Locate the cell with the specified text and output its [x, y] center coordinate. 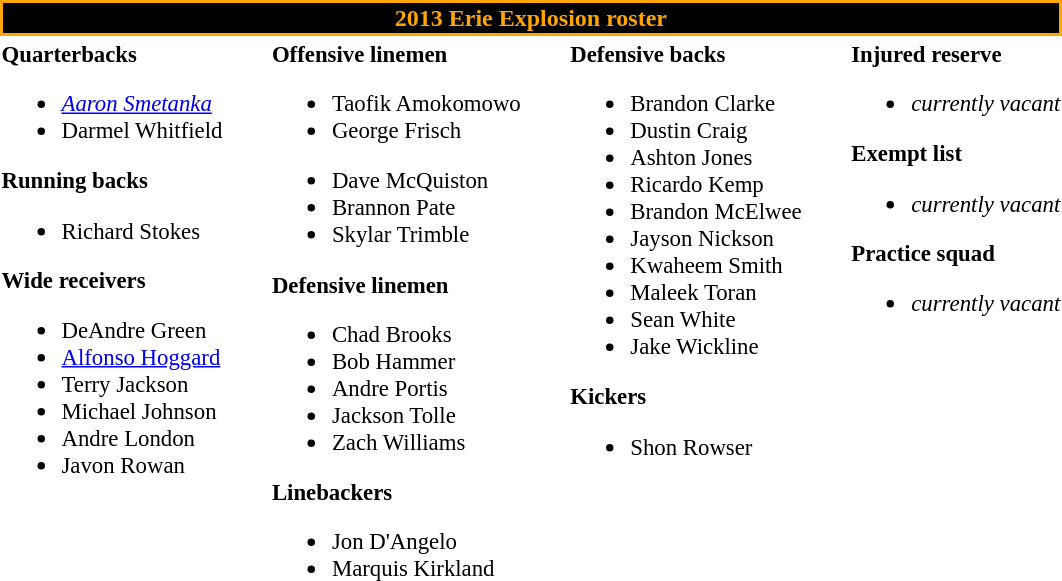
2013 Erie Explosion roster [531, 18]
